Scan for the cell matching the given text and deliver its (x, y) coordinate at center. 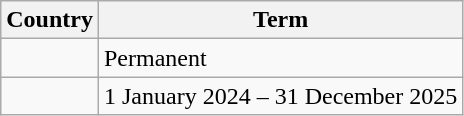
Permanent (280, 58)
1 January 2024 – 31 December 2025 (280, 96)
Country (50, 20)
Term (280, 20)
